From the cell containing the given text, extract its center point as [x, y] coordinate. 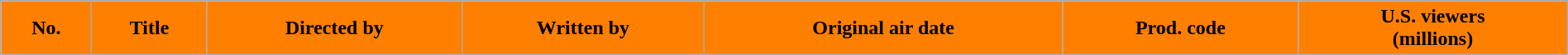
Title [149, 28]
Written by [584, 28]
Directed by [334, 28]
Original air date [883, 28]
Prod. code [1181, 28]
U.S. viewers(millions) [1432, 28]
No. [46, 28]
